Capture the cell that displays the provided text and extract its [X, Y] central coordinate. 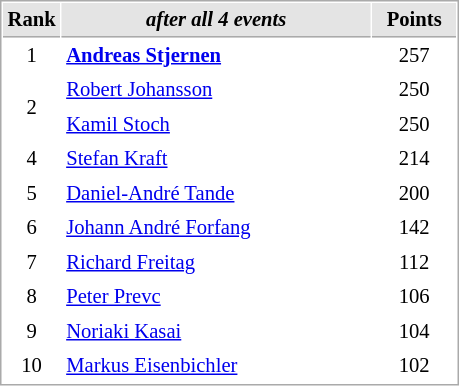
after all 4 events [216, 20]
142 [414, 228]
9 [32, 332]
Daniel-André Tande [216, 194]
214 [414, 158]
257 [414, 56]
102 [414, 366]
5 [32, 194]
Kamil Stoch [216, 124]
6 [32, 228]
1 [32, 56]
112 [414, 262]
Richard Freitag [216, 262]
200 [414, 194]
7 [32, 262]
104 [414, 332]
Robert Johansson [216, 90]
Peter Prevc [216, 296]
Points [414, 20]
Stefan Kraft [216, 158]
Noriaki Kasai [216, 332]
Johann André Forfang [216, 228]
Markus Eisenbichler [216, 366]
Andreas Stjernen [216, 56]
8 [32, 296]
106 [414, 296]
2 [32, 108]
10 [32, 366]
4 [32, 158]
Rank [32, 20]
